Output the [x, y] coordinate of the center of the cell containing the given text.  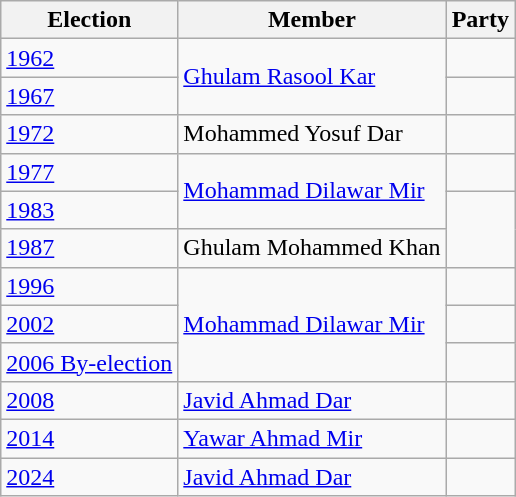
1977 [90, 172]
2002 [90, 324]
Mohammed Yosuf Dar [312, 134]
Yawar Ahmad Mir [312, 438]
Party [480, 20]
Ghulam Mohammed Khan [312, 248]
1983 [90, 210]
Election [90, 20]
1962 [90, 58]
2006 By-election [90, 362]
1972 [90, 134]
1996 [90, 286]
2024 [90, 477]
Member [312, 20]
Ghulam Rasool Kar [312, 77]
2008 [90, 400]
2014 [90, 438]
1987 [90, 248]
1967 [90, 96]
